Return the (X, Y) coordinate for the center point of the cell that contains the specified text.  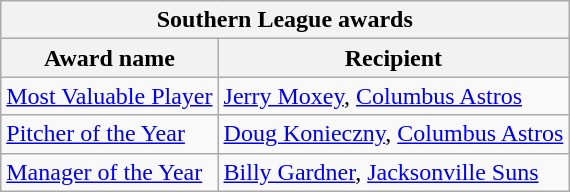
Award name (110, 58)
Jerry Moxey, Columbus Astros (394, 96)
Recipient (394, 58)
Billy Gardner, Jacksonville Suns (394, 172)
Doug Konieczny, Columbus Astros (394, 134)
Southern League awards (285, 20)
Manager of the Year (110, 172)
Most Valuable Player (110, 96)
Pitcher of the Year (110, 134)
